Locate the cell with the specified text and output its (X, Y) center coordinate. 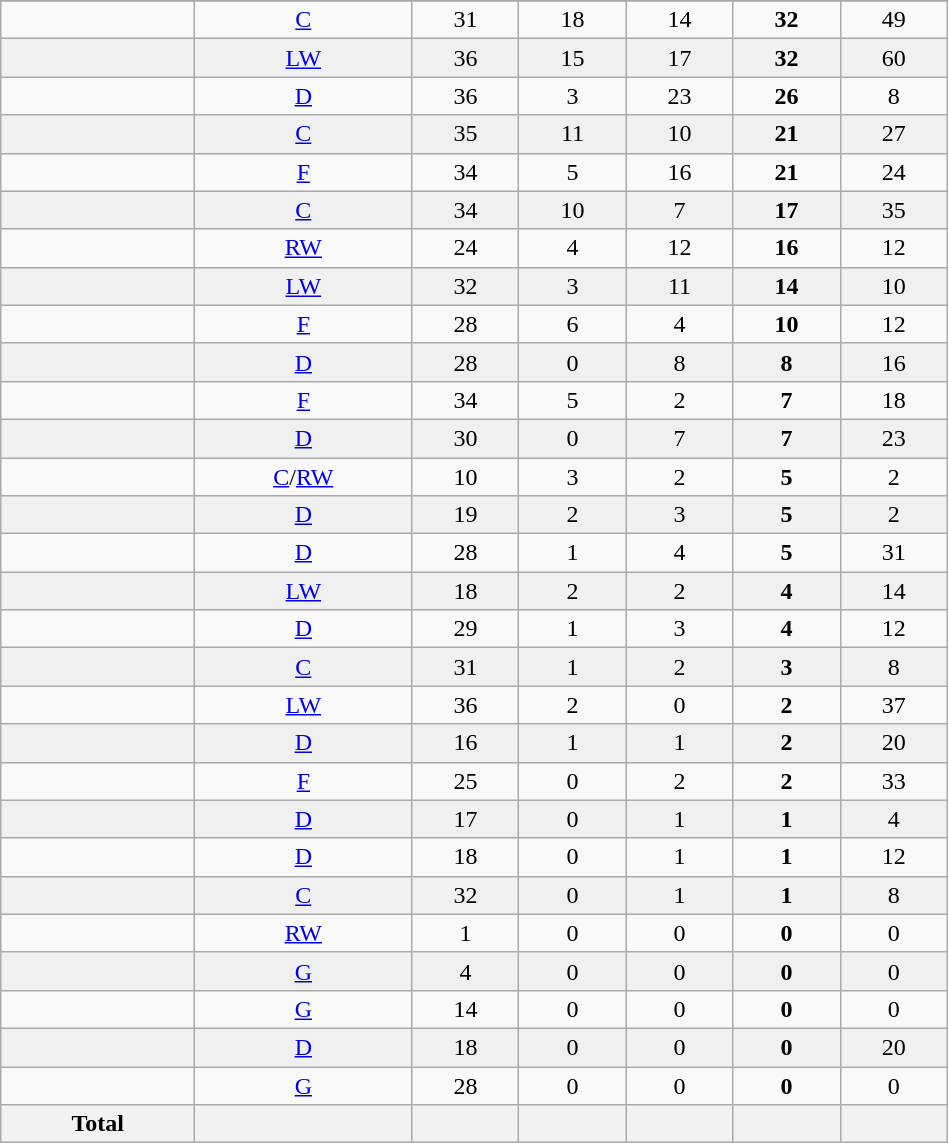
33 (894, 781)
30 (466, 438)
C/RW (304, 477)
60 (894, 58)
29 (466, 629)
27 (894, 134)
25 (466, 781)
37 (894, 705)
6 (572, 324)
Total (98, 1124)
15 (572, 58)
19 (466, 515)
26 (786, 96)
49 (894, 20)
